Identify which cell holds the provided text, then report its [X, Y] central coordinate. 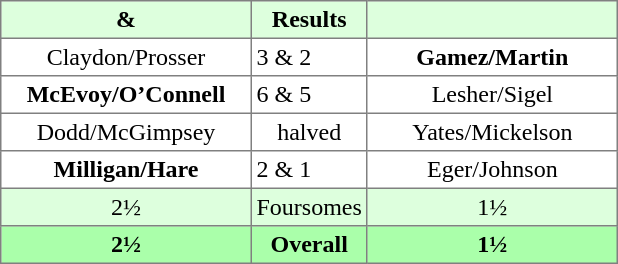
Gamez/Martin [492, 57]
6 & 5 [309, 95]
Eger/Johnson [492, 170]
Results [309, 20]
Overall [309, 245]
halved [309, 132]
& [126, 20]
Lesher/Sigel [492, 95]
Milligan/Hare [126, 170]
McEvoy/O’Connell [126, 95]
Dodd/McGimpsey [126, 132]
2 & 1 [309, 170]
Foursomes [309, 207]
Claydon/Prosser [126, 57]
Yates/Mickelson [492, 132]
3 & 2 [309, 57]
